Scan for the cell matching the given text and deliver its (X, Y) coordinate at center. 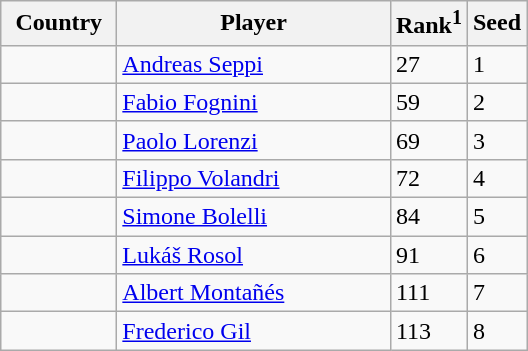
Country (59, 24)
113 (428, 331)
1 (496, 64)
Albert Montañés (254, 293)
4 (496, 178)
59 (428, 102)
27 (428, 64)
2 (496, 102)
91 (428, 255)
3 (496, 140)
Lukáš Rosol (254, 255)
Simone Bolelli (254, 217)
Filippo Volandri (254, 178)
111 (428, 293)
7 (496, 293)
Andreas Seppi (254, 64)
Player (254, 24)
72 (428, 178)
Seed (496, 24)
84 (428, 217)
Paolo Lorenzi (254, 140)
8 (496, 331)
6 (496, 255)
69 (428, 140)
Fabio Fognini (254, 102)
Rank1 (428, 24)
Frederico Gil (254, 331)
5 (496, 217)
